Scan for the cell matching the given text and deliver its (X, Y) coordinate at center. 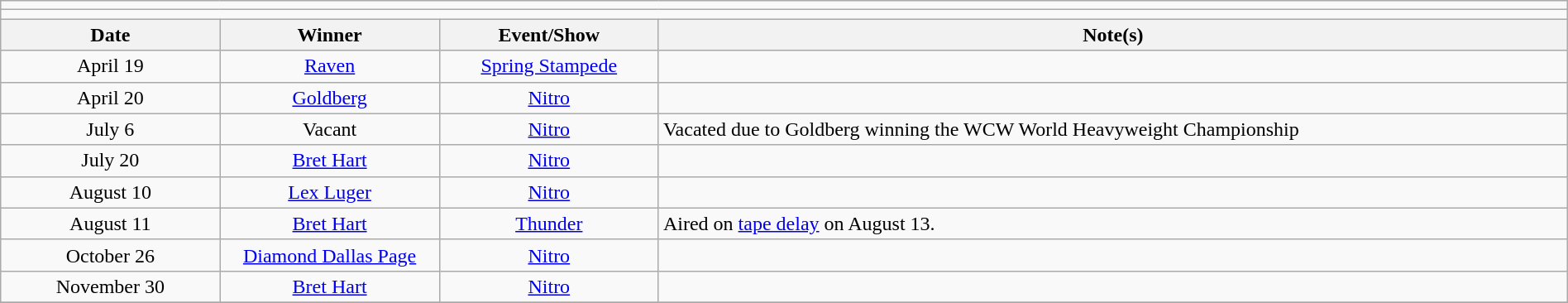
August 11 (111, 224)
October 26 (111, 255)
Vacated due to Goldberg winning the WCW World Heavyweight Championship (1113, 129)
August 10 (111, 192)
November 30 (111, 286)
Raven (329, 66)
July 6 (111, 129)
Date (111, 35)
Vacant (329, 129)
Event/Show (549, 35)
Spring Stampede (549, 66)
July 20 (111, 161)
Lex Luger (329, 192)
Diamond Dallas Page (329, 255)
Note(s) (1113, 35)
Goldberg (329, 98)
Aired on tape delay on August 13. (1113, 224)
Winner (329, 35)
April 19 (111, 66)
April 20 (111, 98)
Thunder (549, 224)
